Determine the (x, y) coordinate at the center of the cell enclosing the given text.  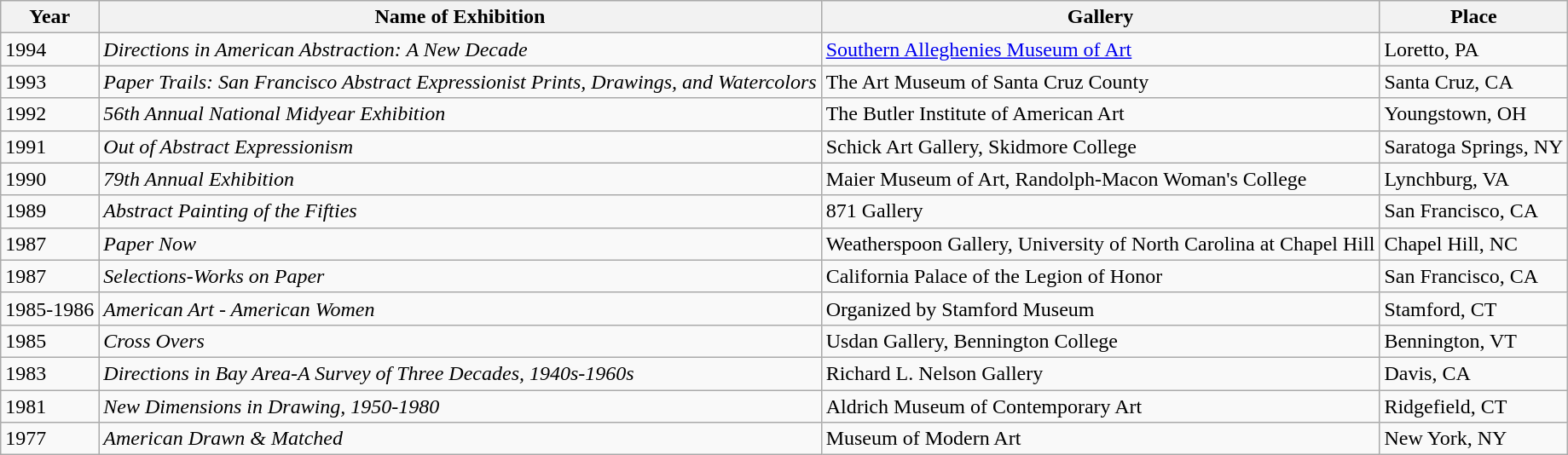
Southern Alleghenies Museum of Art (1100, 49)
Loretto, PA (1473, 49)
871 Gallery (1100, 211)
Bennington, VT (1473, 341)
Gallery (1100, 17)
Schick Art Gallery, Skidmore College (1100, 147)
Lynchburg, VA (1473, 179)
Museum of Modern Art (1100, 439)
New York, NY (1473, 439)
California Palace of the Legion of Honor (1100, 276)
1977 (49, 439)
Aldrich Museum of Contemporary Art (1100, 406)
Santa Cruz, CA (1473, 82)
Cross Overs (460, 341)
Richard L. Nelson Gallery (1100, 373)
Directions in American Abstraction: A New Decade (460, 49)
Ridgefield, CT (1473, 406)
Maier Museum of Art, Randolph-Macon Woman's College (1100, 179)
1985-1986 (49, 308)
Selections-Works on Paper (460, 276)
1985 (49, 341)
1991 (49, 147)
1992 (49, 114)
56th Annual National Midyear Exhibition (460, 114)
Chapel Hill, NC (1473, 244)
1981 (49, 406)
Davis, CA (1473, 373)
79th Annual Exhibition (460, 179)
The Art Museum of Santa Cruz County (1100, 82)
Abstract Painting of the Fifties (460, 211)
Stamford, CT (1473, 308)
Weatherspoon Gallery, University of North Carolina at Chapel Hill (1100, 244)
1993 (49, 82)
American Drawn & Matched (460, 439)
Directions in Bay Area-A Survey of Three Decades, 1940s-1960s (460, 373)
Paper Trails: San Francisco Abstract Expressionist Prints, Drawings, and Watercolors (460, 82)
Out of Abstract Expressionism (460, 147)
Usdan Gallery, Bennington College (1100, 341)
Paper Now (460, 244)
Name of Exhibition (460, 17)
Youngstown, OH (1473, 114)
1990 (49, 179)
American Art - American Women (460, 308)
New Dimensions in Drawing, 1950-1980 (460, 406)
Saratoga Springs, NY (1473, 147)
Place (1473, 17)
1989 (49, 211)
1983 (49, 373)
The Butler Institute of American Art (1100, 114)
Organized by Stamford Museum (1100, 308)
Year (49, 17)
1994 (49, 49)
